Locate the cell with the specified text and output its [x, y] center coordinate. 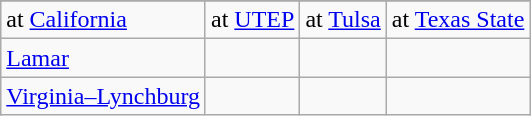
at California [104, 20]
Virginia–Lynchburg [104, 96]
Lamar [104, 58]
at Texas State [458, 20]
at Tulsa [343, 20]
at UTEP [252, 20]
